Locate the cell with the specified text and output its (x, y) center coordinate. 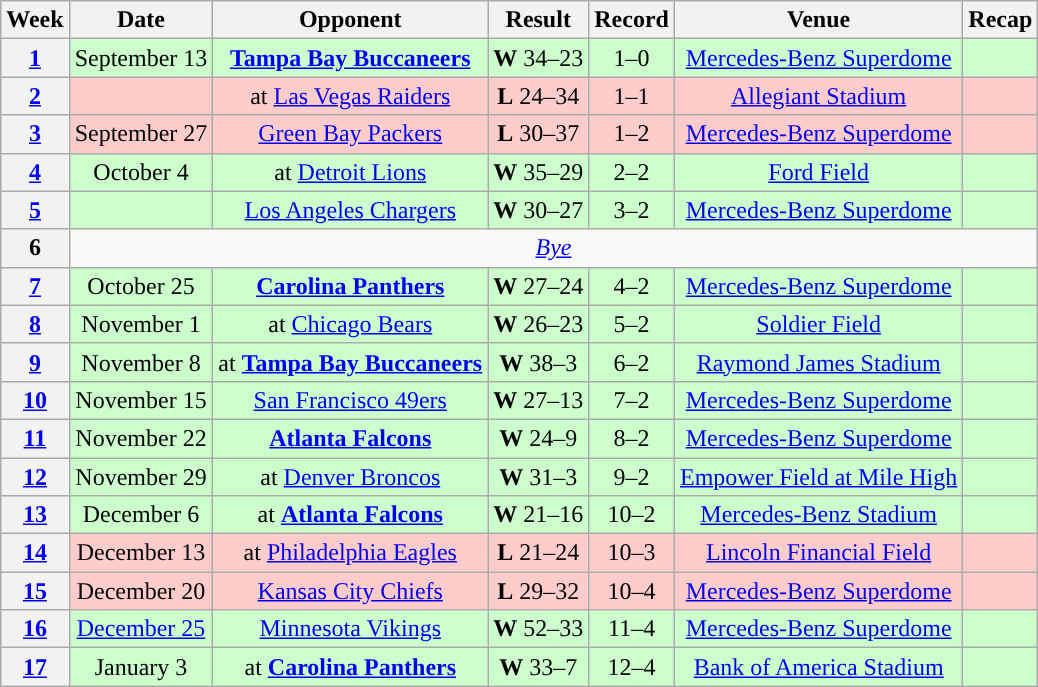
Raymond James Stadium (818, 362)
December 13 (141, 553)
October 4 (141, 172)
W 30–27 (538, 210)
W 35–29 (538, 172)
Atlanta Falcons (350, 438)
October 25 (141, 286)
7–2 (632, 400)
11 (35, 438)
Carolina Panthers (350, 286)
12 (35, 477)
December 6 (141, 515)
November 15 (141, 400)
Week (35, 20)
7 (35, 286)
December 25 (141, 629)
W 31–3 (538, 477)
at Chicago Bears (350, 324)
9 (35, 362)
10–4 (632, 591)
1–0 (632, 58)
at Atlanta Falcons (350, 515)
Bye (554, 248)
Minnesota Vikings (350, 629)
Los Angeles Chargers (350, 210)
at Las Vegas Raiders (350, 96)
6 (35, 248)
10–2 (632, 515)
3 (35, 134)
W 21–16 (538, 515)
W 27–13 (538, 400)
6–2 (632, 362)
December 20 (141, 591)
Lincoln Financial Field (818, 553)
17 (35, 667)
at Tampa Bay Buccaneers (350, 362)
2 (35, 96)
W 24–9 (538, 438)
Date (141, 20)
W 26–23 (538, 324)
5–2 (632, 324)
January 3 (141, 667)
November 29 (141, 477)
September 13 (141, 58)
San Francisco 49ers (350, 400)
Mercedes-Benz Stadium (818, 515)
10–3 (632, 553)
Soldier Field (818, 324)
3–2 (632, 210)
W 52–33 (538, 629)
Bank of America Stadium (818, 667)
L 29–32 (538, 591)
15 (35, 591)
2–2 (632, 172)
11–4 (632, 629)
W 33–7 (538, 667)
at Carolina Panthers (350, 667)
Empower Field at Mile High (818, 477)
Result (538, 20)
Recap (1000, 20)
W 27–24 (538, 286)
W 38–3 (538, 362)
13 (35, 515)
1–2 (632, 134)
W 34–23 (538, 58)
November 1 (141, 324)
Green Bay Packers (350, 134)
Kansas City Chiefs (350, 591)
9–2 (632, 477)
1 (35, 58)
16 (35, 629)
Tampa Bay Buccaneers (350, 58)
12–4 (632, 667)
at Detroit Lions (350, 172)
L 30–37 (538, 134)
4–2 (632, 286)
1–1 (632, 96)
8–2 (632, 438)
14 (35, 553)
Allegiant Stadium (818, 96)
November 8 (141, 362)
at Philadelphia Eagles (350, 553)
at Denver Broncos (350, 477)
September 27 (141, 134)
Venue (818, 20)
Opponent (350, 20)
L 24–34 (538, 96)
10 (35, 400)
November 22 (141, 438)
4 (35, 172)
Record (632, 20)
Ford Field (818, 172)
5 (35, 210)
8 (35, 324)
L 21–24 (538, 553)
